From the cell containing the given text, extract its center point as [X, Y] coordinate. 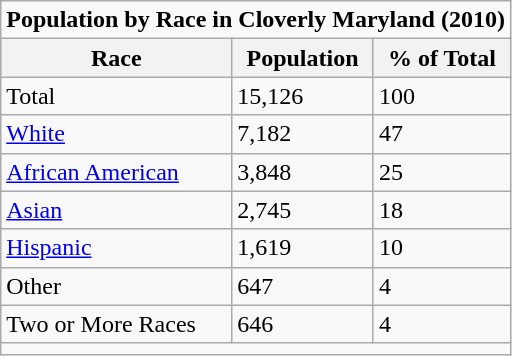
Hispanic [116, 248]
646 [303, 324]
100 [442, 96]
Race [116, 58]
Total [116, 96]
7,182 [303, 134]
18 [442, 210]
25 [442, 172]
647 [303, 286]
White [116, 134]
47 [442, 134]
Population by Race in Cloverly Maryland (2010) [256, 20]
Asian [116, 210]
3,848 [303, 172]
1,619 [303, 248]
African American [116, 172]
Two or More Races [116, 324]
% of Total [442, 58]
15,126 [303, 96]
Other [116, 286]
10 [442, 248]
Population [303, 58]
2,745 [303, 210]
